Extract the (x, y) coordinate from the center of the cell holding the provided text.  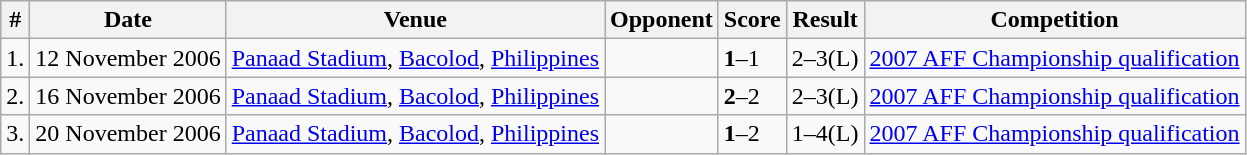
1–2 (752, 134)
Venue (415, 20)
1–4(L) (825, 134)
1–1 (752, 58)
Score (752, 20)
16 November 2006 (128, 96)
20 November 2006 (128, 134)
Competition (1054, 20)
Result (825, 20)
12 November 2006 (128, 58)
2. (16, 96)
Opponent (662, 20)
1. (16, 58)
3. (16, 134)
# (16, 20)
2–2 (752, 96)
Date (128, 20)
